Detect which cell encompasses the target text, then output its (x, y) center coordinate. 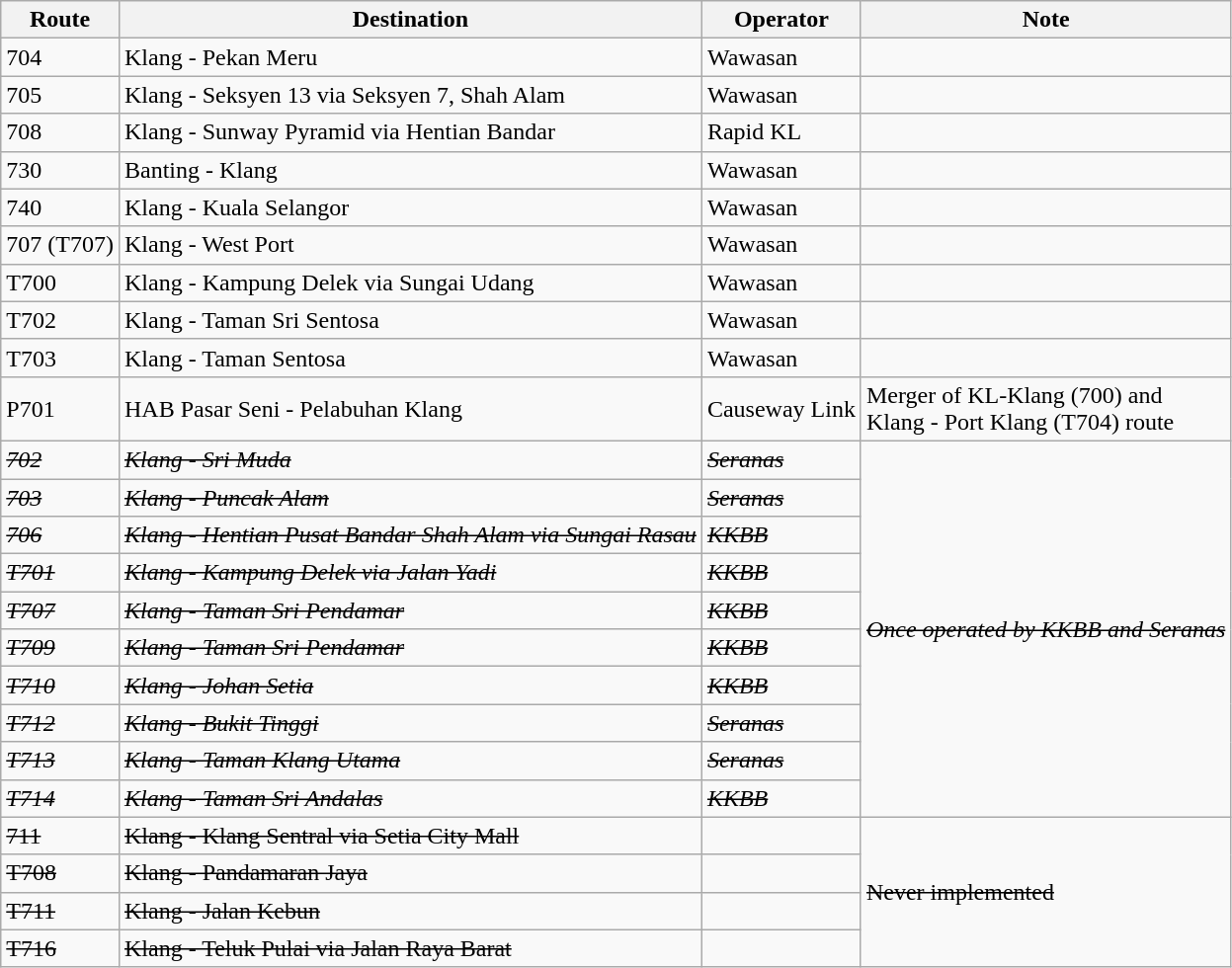
Rapid KL (780, 132)
Klang - Seksyen 13 via Seksyen 7, Shah Alam (410, 95)
Klang - Taman Klang Utama (410, 761)
Klang - Klang Sentral via Setia City Mall (410, 836)
T707 (60, 610)
Klang - Kuala Selangor (410, 207)
Klang - Taman Sri Sentosa (410, 320)
704 (60, 57)
Klang - Hentian Pusat Bandar Shah Alam via Sungai Rasau (410, 535)
Operator (780, 20)
706 (60, 535)
Once operated by KKBB and Seranas (1045, 628)
702 (60, 459)
Causeway Link (780, 409)
Klang - Taman Sentosa (410, 358)
Klang - Johan Setia (410, 686)
Klang - Sri Muda (410, 459)
711 (60, 836)
Note (1045, 20)
T711 (60, 911)
Klang - Bukit Tinggi (410, 723)
T700 (60, 282)
T712 (60, 723)
Route (60, 20)
Klang - Teluk Pulai via Jalan Raya Barat (410, 948)
Klang - West Port (410, 245)
708 (60, 132)
T710 (60, 686)
Klang - Pekan Meru (410, 57)
Klang - Taman Sri Andalas (410, 798)
Klang - Jalan Kebun (410, 911)
T714 (60, 798)
T702 (60, 320)
T709 (60, 648)
707 (T707) (60, 245)
Destination (410, 20)
705 (60, 95)
740 (60, 207)
HAB Pasar Seni - Pelabuhan Klang (410, 409)
Klang - Sunway Pyramid via Hentian Bandar (410, 132)
Klang - Kampung Delek via Sungai Udang (410, 282)
Merger of KL-Klang (700) andKlang - Port Klang (T704) route (1045, 409)
T716 (60, 948)
Banting - Klang (410, 170)
P701 (60, 409)
Klang - Puncak Alam (410, 497)
Klang - Pandamaran Jaya (410, 873)
T708 (60, 873)
T703 (60, 358)
703 (60, 497)
T713 (60, 761)
730 (60, 170)
T701 (60, 573)
Klang - Kampung Delek via Jalan Yadi (410, 573)
Never implemented (1045, 892)
